Locate the cell with the specified text and output its [x, y] center coordinate. 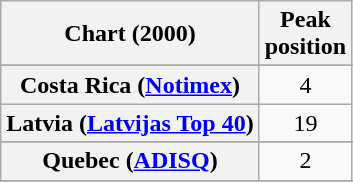
Peakposition [305, 34]
19 [305, 123]
Chart (2000) [130, 34]
4 [305, 85]
Quebec (ADISQ) [130, 161]
2 [305, 161]
Costa Rica (Notimex) [130, 85]
Latvia (Latvijas Top 40) [130, 123]
